Identify which cell holds the provided text, then report its (x, y) central coordinate. 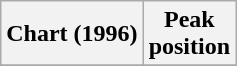
Chart (1996) (72, 34)
Peakposition (189, 34)
